Return the [X, Y] coordinate for the center point of the cell that contains the specified text.  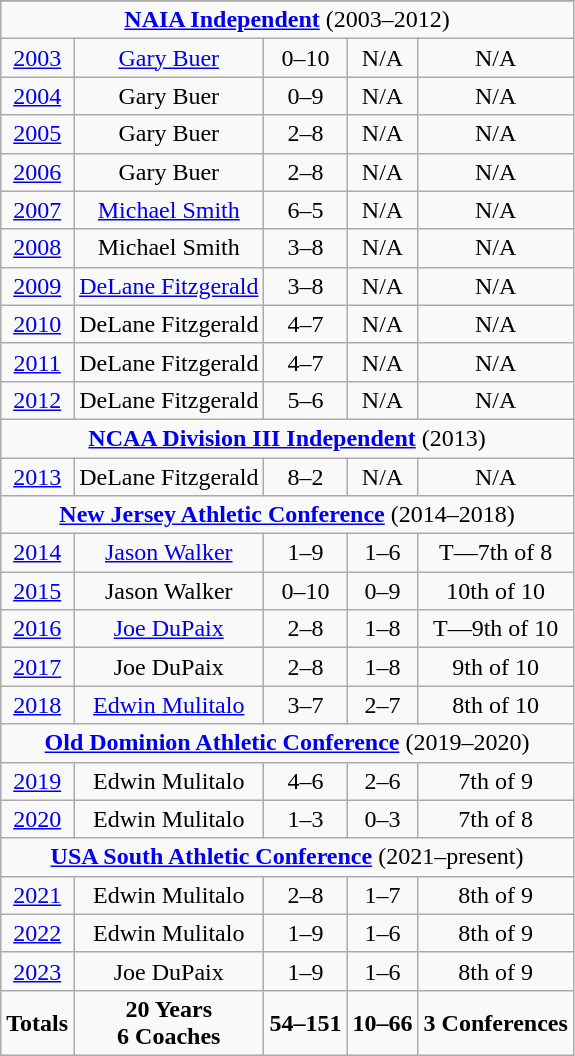
2021 [38, 895]
3–7 [306, 705]
2022 [38, 933]
New Jersey Athletic Conference (2014–2018) [288, 515]
2010 [38, 324]
2004 [38, 96]
2012 [38, 400]
6–5 [306, 210]
2013 [38, 477]
2007 [38, 210]
Old Dominion Athletic Conference (2019–2020) [288, 743]
1–7 [382, 895]
4–6 [306, 781]
T—7th of 8 [496, 553]
2003 [38, 58]
2020 [38, 819]
0–3 [382, 819]
2009 [38, 286]
10–66 [382, 1022]
2018 [38, 705]
2–6 [382, 781]
T—9th of 10 [496, 629]
5–6 [306, 400]
3 Conferences [496, 1022]
NAIA Independent (2003–2012) [288, 20]
2017 [38, 667]
10th of 10 [496, 591]
20 Years 6 Coaches [169, 1022]
2005 [38, 134]
8th of 10 [496, 705]
2–7 [382, 705]
2015 [38, 591]
8–2 [306, 477]
2011 [38, 362]
7th of 9 [496, 781]
Totals [38, 1022]
1–3 [306, 819]
2008 [38, 248]
USA South Athletic Conference (2021–present) [288, 857]
54–151 [306, 1022]
7th of 8 [496, 819]
NCAA Division III Independent (2013) [288, 438]
2023 [38, 971]
2019 [38, 781]
9th of 10 [496, 667]
2006 [38, 172]
2016 [38, 629]
2014 [38, 553]
